Detect which cell encompasses the target text, then output its [X, Y] center coordinate. 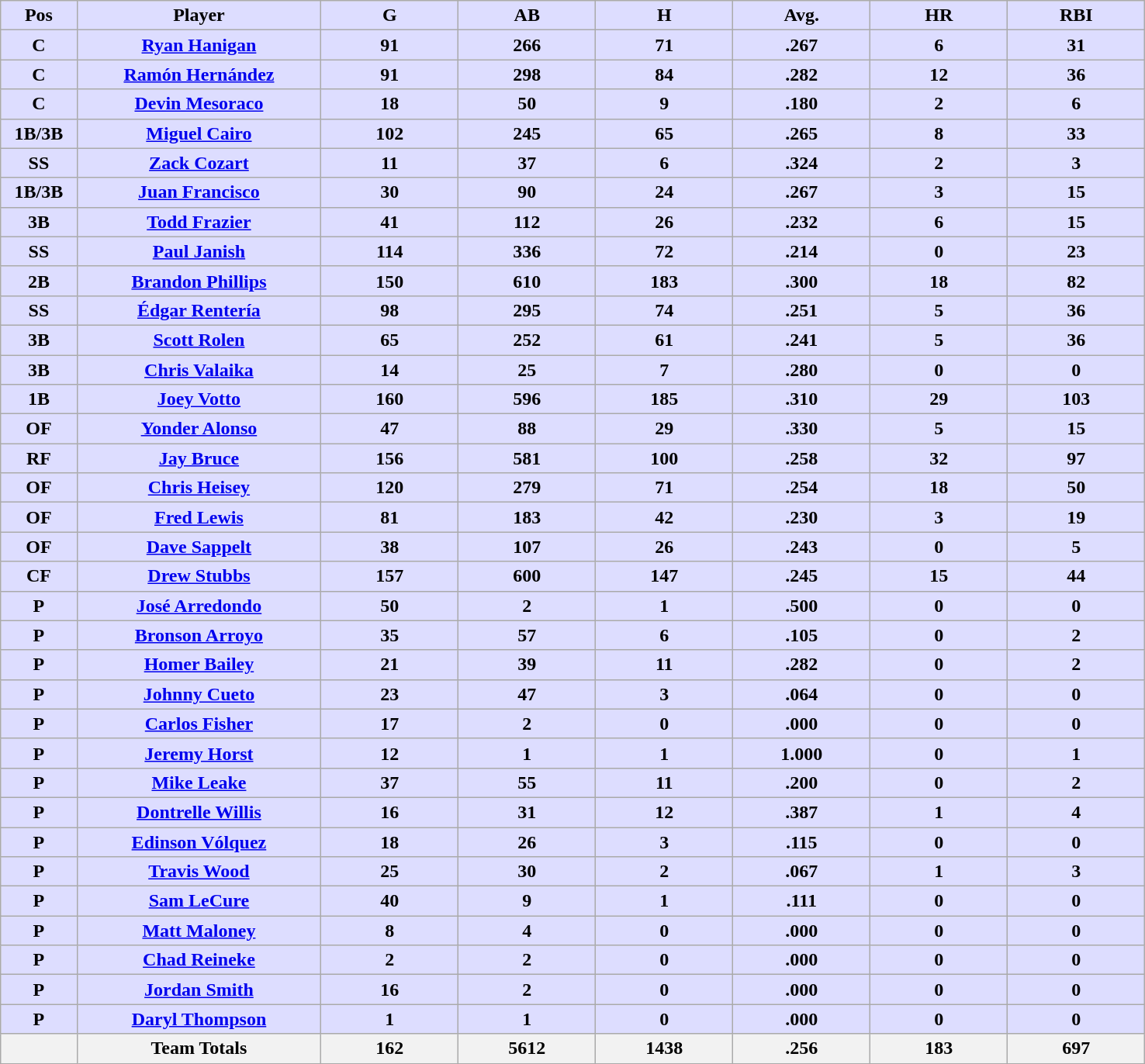
19 [1077, 517]
.280 [802, 370]
CF [39, 576]
Jordan Smith [199, 990]
.324 [802, 163]
61 [664, 340]
14 [389, 370]
Drew Stubbs [199, 576]
147 [664, 576]
.067 [802, 872]
Dave Sappelt [199, 547]
.230 [802, 517]
Matt Maloney [199, 931]
Travis Wood [199, 872]
Joey Votto [199, 399]
90 [528, 192]
.500 [802, 606]
Edinson Vólquez [199, 841]
.265 [802, 133]
35 [389, 635]
44 [1077, 576]
5612 [528, 1048]
107 [528, 547]
1B [39, 399]
Bronson Arroyo [199, 635]
.251 [802, 310]
103 [1077, 399]
.200 [802, 782]
102 [389, 133]
24 [664, 192]
74 [664, 310]
Carlos Fisher [199, 724]
G [389, 16]
Scott Rolen [199, 340]
88 [528, 429]
120 [389, 488]
81 [389, 517]
.310 [802, 399]
33 [1077, 133]
Ryan Hanigan [199, 45]
Chris Valaika [199, 370]
295 [528, 310]
150 [389, 281]
Player [199, 16]
Ramón Hernández [199, 74]
Chris Heisey [199, 488]
160 [389, 399]
H [664, 16]
Avg. [802, 16]
HR [939, 16]
Mike Leake [199, 782]
1.000 [802, 753]
156 [389, 458]
Jay Bruce [199, 458]
100 [664, 458]
32 [939, 458]
.214 [802, 251]
Homer Bailey [199, 665]
.105 [802, 635]
Team Totals [199, 1048]
.254 [802, 488]
600 [528, 576]
185 [664, 399]
596 [528, 399]
581 [528, 458]
.300 [802, 281]
55 [528, 782]
.387 [802, 812]
697 [1077, 1048]
.243 [802, 547]
157 [389, 576]
7 [664, 370]
Paul Janish [199, 251]
336 [528, 251]
RF [39, 458]
Miguel Cairo [199, 133]
.115 [802, 841]
Pos [39, 16]
17 [389, 724]
Zack Cozart [199, 163]
610 [528, 281]
98 [389, 310]
72 [664, 251]
Jeremy Horst [199, 753]
298 [528, 74]
RBI [1077, 16]
José Arredondo [199, 606]
279 [528, 488]
Dontrelle Willis [199, 812]
2B [39, 281]
Fred Lewis [199, 517]
Édgar Rentería [199, 310]
Sam LeCure [199, 901]
Johnny Cueto [199, 694]
245 [528, 133]
Juan Francisco [199, 192]
Chad Reineke [199, 960]
41 [389, 222]
40 [389, 901]
162 [389, 1048]
97 [1077, 458]
.330 [802, 429]
Devin Mesoraco [199, 104]
84 [664, 74]
.111 [802, 901]
Brandon Phillips [199, 281]
252 [528, 340]
82 [1077, 281]
.232 [802, 222]
.180 [802, 104]
266 [528, 45]
1438 [664, 1048]
38 [389, 547]
.256 [802, 1048]
112 [528, 222]
Todd Frazier [199, 222]
57 [528, 635]
Daryl Thompson [199, 1019]
.241 [802, 340]
21 [389, 665]
114 [389, 251]
AB [528, 16]
39 [528, 665]
42 [664, 517]
Yonder Alonso [199, 429]
.245 [802, 576]
.064 [802, 694]
.258 [802, 458]
